Detect which cell encompasses the target text, then output its [x, y] center coordinate. 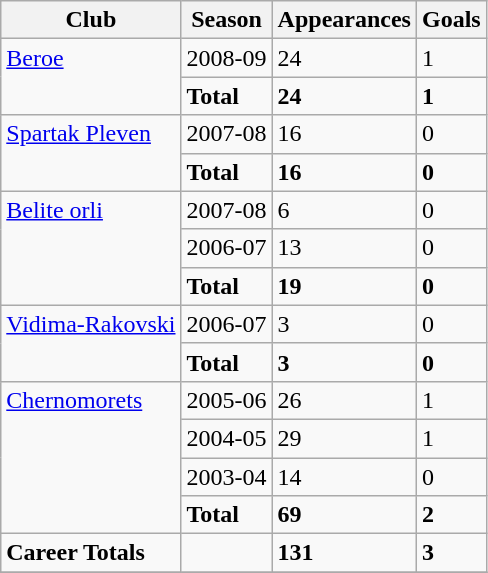
14 [344, 477]
Spartak Pleven [91, 153]
Season [226, 20]
2003-04 [226, 477]
69 [344, 515]
2 [451, 515]
Belite orli [91, 248]
Goals [451, 20]
Vidima-Rakovski [91, 343]
2005-06 [226, 400]
2004-05 [226, 438]
29 [344, 438]
13 [344, 248]
Club [91, 20]
131 [344, 553]
Beroe [91, 77]
Career Totals [91, 553]
Chernomorets [91, 457]
6 [344, 210]
2008-09 [226, 58]
Appearances [344, 20]
26 [344, 400]
19 [344, 286]
